Pinpoint the cell where the given text exists, returning its [X, Y] midpoint coordinate. 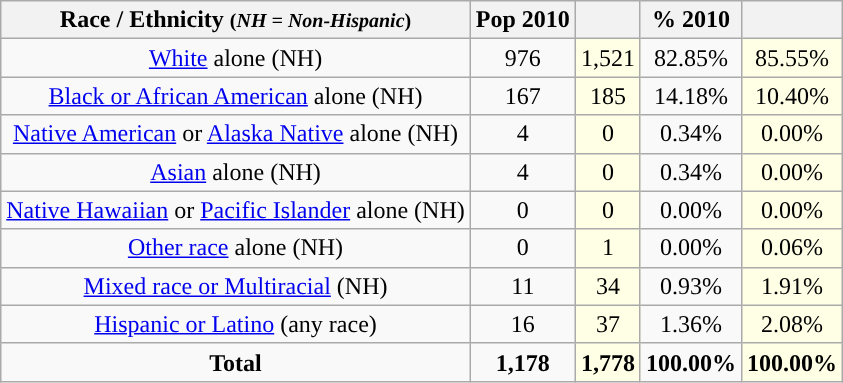
Mixed race or Multiracial (NH) [236, 286]
1,521 [608, 58]
1.91% [792, 286]
1 [608, 248]
85.55% [792, 58]
Black or African American alone (NH) [236, 96]
0.06% [792, 248]
Total [236, 362]
11 [522, 286]
37 [608, 324]
976 [522, 58]
16 [522, 324]
Native American or Alaska Native alone (NH) [236, 134]
Native Hawaiian or Pacific Islander alone (NH) [236, 210]
82.85% [690, 58]
White alone (NH) [236, 58]
Hispanic or Latino (any race) [236, 324]
Pop 2010 [522, 20]
Race / Ethnicity (NH = Non-Hispanic) [236, 20]
0.93% [690, 286]
34 [608, 286]
14.18% [690, 96]
2.08% [792, 324]
Other race alone (NH) [236, 248]
% 2010 [690, 20]
Asian alone (NH) [236, 172]
1,178 [522, 362]
10.40% [792, 96]
1,778 [608, 362]
185 [608, 96]
1.36% [690, 324]
167 [522, 96]
